Search for the cell housing the specified text and yield its (X, Y) center coordinate. 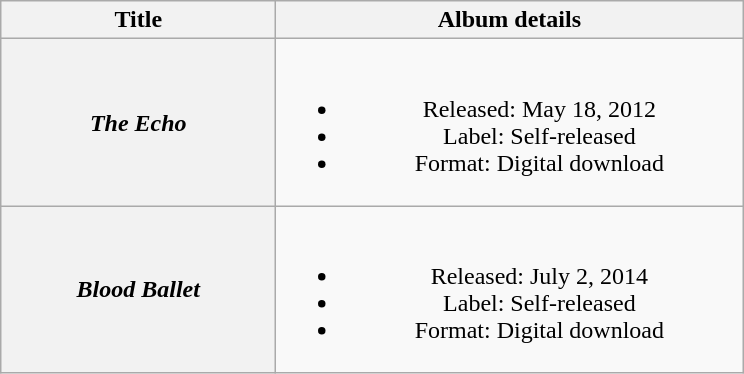
Released: July 2, 2014Label: Self-releasedFormat: Digital download (510, 290)
The Echo (138, 122)
Blood Ballet (138, 290)
Title (138, 20)
Album details (510, 20)
Released: May 18, 2012Label: Self-releasedFormat: Digital download (510, 122)
